Pinpoint the cell where the given text exists, returning its [x, y] midpoint coordinate. 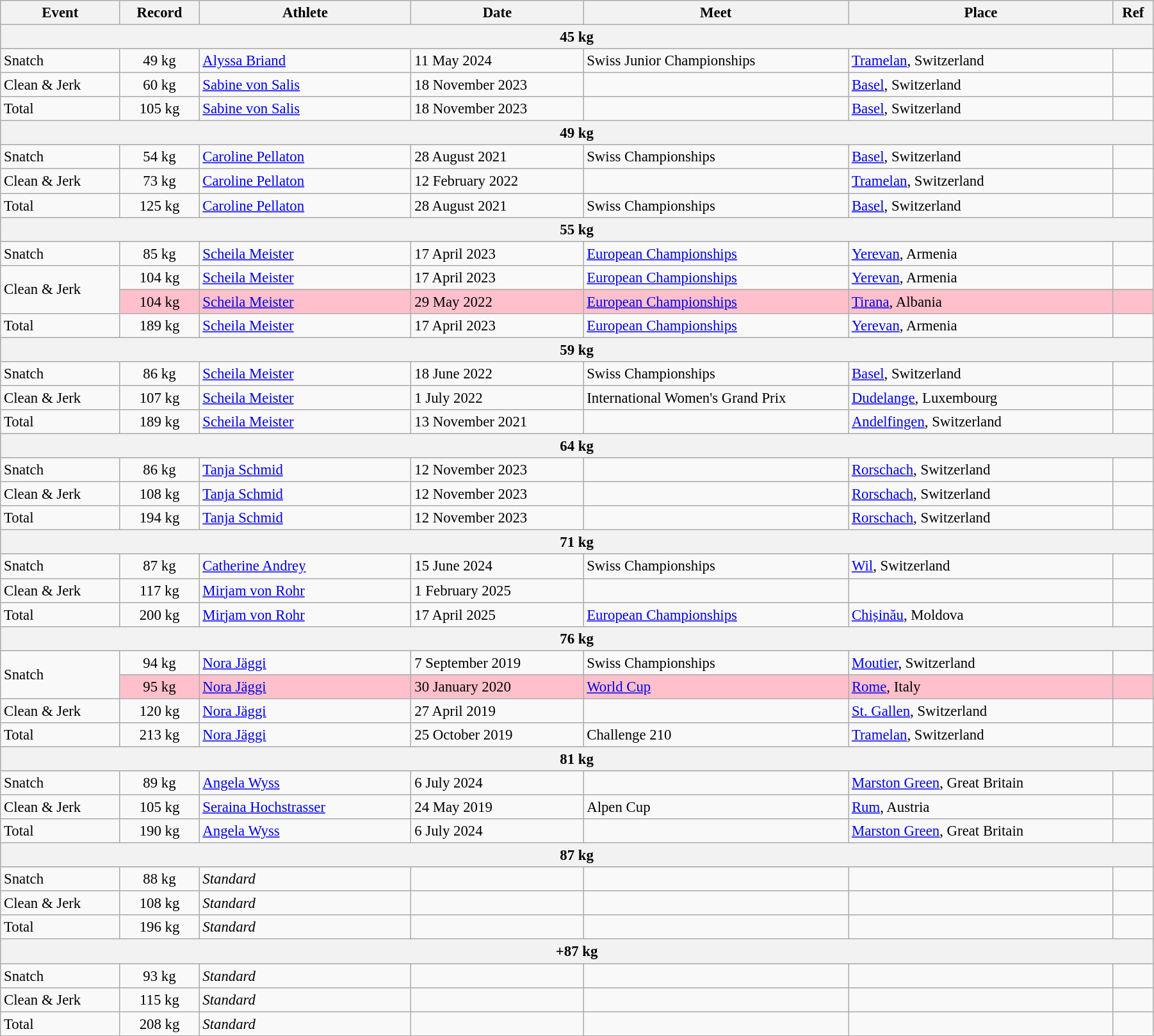
89 kg [159, 783]
13 November 2021 [497, 422]
Alpen Cup [716, 807]
Place [981, 13]
+87 kg [577, 951]
190 kg [159, 831]
Alyssa Briand [305, 61]
1 July 2022 [497, 398]
International Women's Grand Prix [716, 398]
64 kg [577, 446]
120 kg [159, 711]
88 kg [159, 879]
27 April 2019 [497, 711]
95 kg [159, 687]
Swiss Junior Championships [716, 61]
Ref [1133, 13]
18 June 2022 [497, 374]
Dudelange, Luxembourg [981, 398]
30 January 2020 [497, 687]
117 kg [159, 590]
Event [60, 13]
Tirana, Albania [981, 302]
Chișinău, Moldova [981, 615]
59 kg [577, 350]
Meet [716, 13]
54 kg [159, 157]
213 kg [159, 735]
7 September 2019 [497, 663]
Wil, Switzerland [981, 567]
15 June 2024 [497, 567]
115 kg [159, 1000]
208 kg [159, 1024]
Catherine Andrey [305, 567]
45 kg [577, 37]
World Cup [716, 687]
55 kg [577, 229]
Record [159, 13]
81 kg [577, 759]
24 May 2019 [497, 807]
29 May 2022 [497, 302]
60 kg [159, 85]
93 kg [159, 976]
Moutier, Switzerland [981, 663]
Seraina Hochstrasser [305, 807]
200 kg [159, 615]
Date [497, 13]
94 kg [159, 663]
Athlete [305, 13]
76 kg [577, 638]
Rome, Italy [981, 687]
85 kg [159, 254]
194 kg [159, 518]
11 May 2024 [497, 61]
17 April 2025 [497, 615]
Rum, Austria [981, 807]
196 kg [159, 928]
125 kg [159, 206]
107 kg [159, 398]
73 kg [159, 181]
St. Gallen, Switzerland [981, 711]
25 October 2019 [497, 735]
71 kg [577, 542]
Challenge 210 [716, 735]
12 February 2022 [497, 181]
Andelfingen, Switzerland [981, 422]
1 February 2025 [497, 590]
